From the cell containing the given text, extract its center point as [X, Y] coordinate. 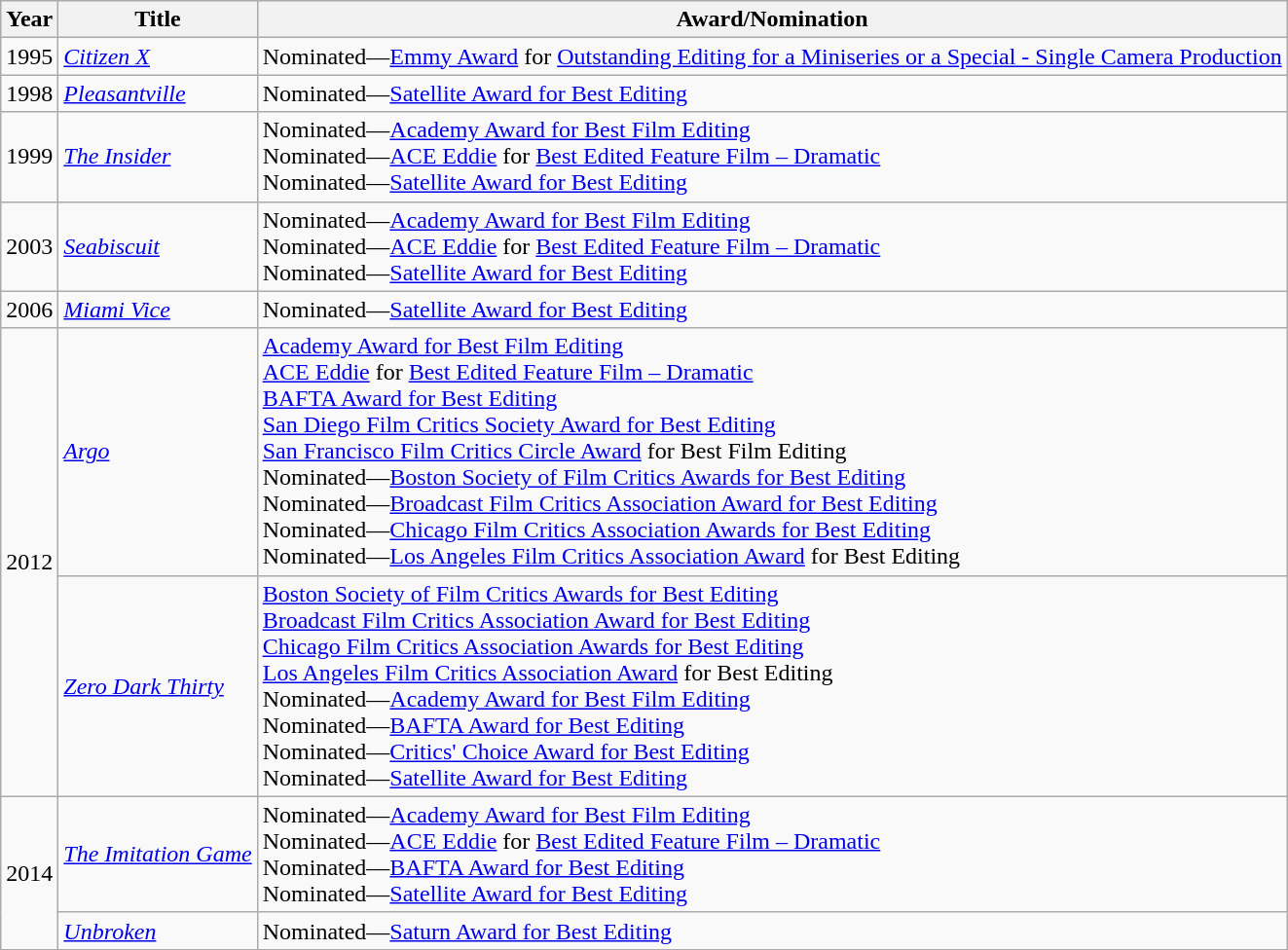
Zero Dark Thirty [158, 685]
1999 [29, 157]
The Imitation Game [158, 855]
Argo [158, 452]
Seabiscuit [158, 246]
Unbroken [158, 931]
Nominated—Saturn Award for Best Editing [772, 931]
The Insider [158, 157]
Pleasantville [158, 93]
2014 [29, 872]
2012 [29, 563]
2003 [29, 246]
Award/Nomination [772, 19]
Nominated—Emmy Award for Outstanding Editing for a Miniseries or a Special - Single Camera Production [772, 56]
2006 [29, 310]
Title [158, 19]
Miami Vice [158, 310]
Citizen X [158, 56]
1998 [29, 93]
1995 [29, 56]
Year [29, 19]
